Extract the [x, y] coordinate from the center of the cell holding the provided text.  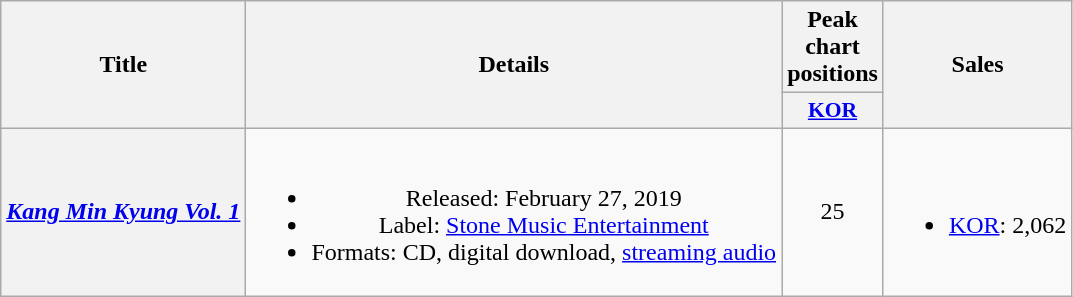
Title [124, 65]
25 [833, 212]
KOR: 2,062 [977, 212]
Details [514, 65]
Peak chart positions [833, 47]
Kang Min Kyung Vol. 1 [124, 212]
KOR [833, 111]
Sales [977, 65]
Released: February 27, 2019Label: Stone Music EntertainmentFormats: CD, digital download, streaming audio [514, 212]
